For the text-containing cell, return its midpoint in (X, Y) coordinate format. 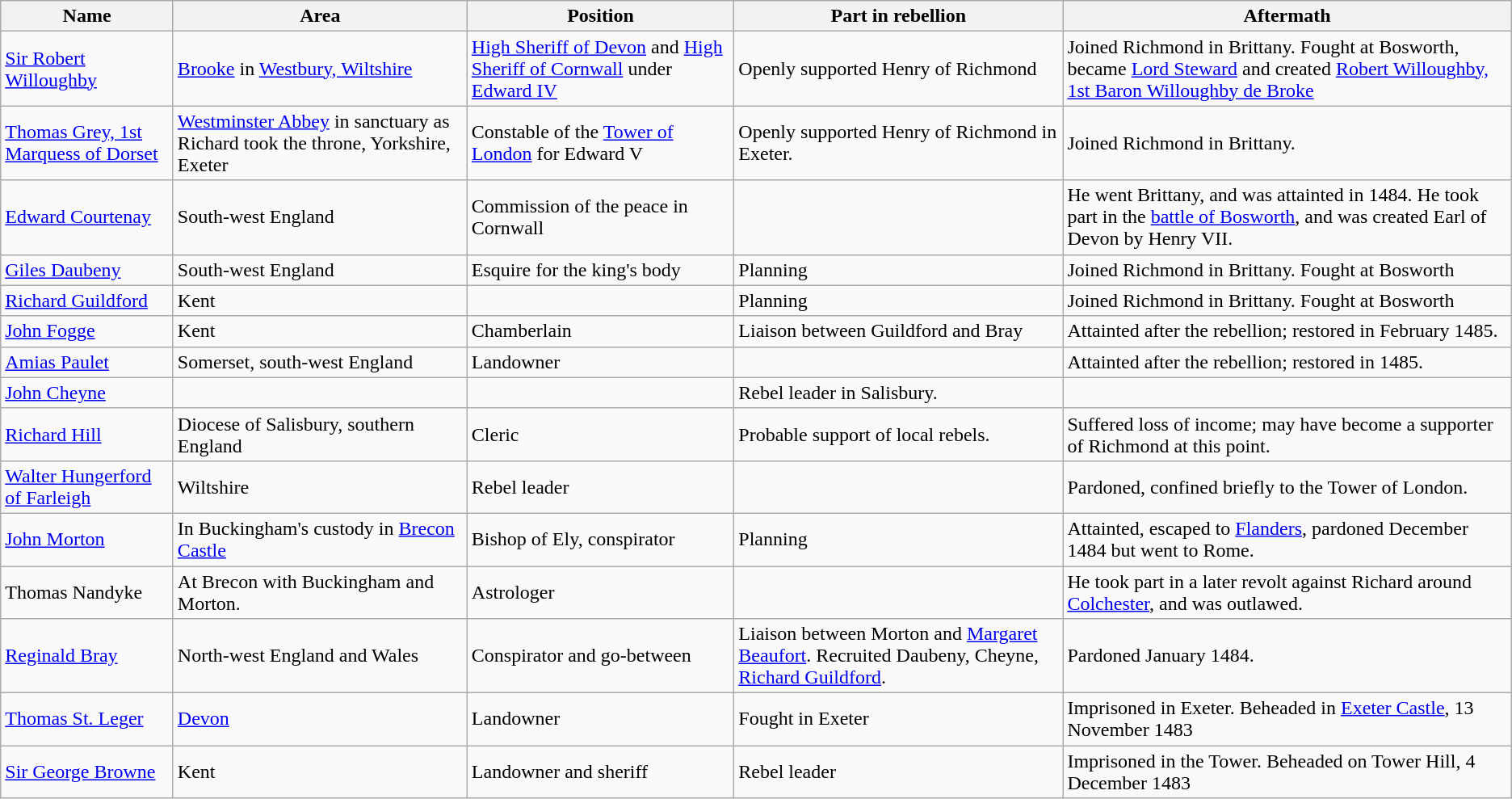
Sir Robert Willoughby (87, 69)
Part in rebellion (898, 16)
Pardoned, confined briefly to the Tower of London. (1287, 486)
Joined Richmond in Brittany. Fought at Bosworth, became Lord Steward and created Robert Willoughby, 1st Baron Willoughby de Broke (1287, 69)
Suffered loss of income; may have become a supporter of Richmond at this point. (1287, 435)
Thomas Grey, 1st Marquess of Dorset (87, 143)
He took part in a later revolt against Richard around Colchester, and was outlawed. (1287, 591)
Chamberlain (600, 331)
Liaison between Guildford and Bray (898, 331)
Commission of the peace in Cornwall (600, 217)
John Morton (87, 540)
North-west England and Wales (320, 656)
In Buckingham's custody in Brecon Castle (320, 540)
Westminster Abbey in sanctuary as Richard took the throne, Yorkshire, Exeter (320, 143)
High Sheriff of Devon and High Sheriff of Cornwall under Edward IV (600, 69)
Thomas St. Leger (87, 719)
Imprisoned in the Tower. Beheaded on Tower Hill, 4 December 1483 (1287, 772)
Diocese of Salisbury, southern England (320, 435)
Attainted after the rebellion; restored in 1485. (1287, 362)
Aftermath (1287, 16)
Wiltshire (320, 486)
Area (320, 16)
Cleric (600, 435)
Attainted, escaped to Flanders, pardoned December 1484 but went to Rome. (1287, 540)
Thomas Nandyke (87, 591)
Joined Richmond in Brittany. (1287, 143)
Astrologer (600, 591)
Edward Courtenay (87, 217)
Liaison between Morton and Margaret Beaufort. Recruited Daubeny, Cheyne, Richard Guildford. (898, 656)
John Fogge (87, 331)
Name (87, 16)
Imprisoned in Exeter. Beheaded in Exeter Castle, 13 November 1483 (1287, 719)
Somerset, south-west England (320, 362)
Devon (320, 719)
Amias Paulet (87, 362)
Brooke in Westbury, Wiltshire (320, 69)
Rebel leader in Salisbury. (898, 393)
Walter Hungerford of Farleigh (87, 486)
Sir George Browne (87, 772)
John Cheyne (87, 393)
He went Brittany, and was attainted in 1484. He took part in the battle of Bosworth, and was created Earl of Devon by Henry VII. (1287, 217)
Fought in Exeter (898, 719)
Pardoned January 1484. (1287, 656)
Reginald Bray (87, 656)
Openly supported Henry of Richmond (898, 69)
Giles Daubeny (87, 270)
Richard Hill (87, 435)
Landowner and sheriff (600, 772)
Richard Guildford (87, 301)
At Brecon with Buckingham and Morton. (320, 591)
Bishop of Ely, conspirator (600, 540)
Openly supported Henry of Richmond in Exeter. (898, 143)
Probable support of local rebels. (898, 435)
Constable of the Tower of London for Edward V (600, 143)
Position (600, 16)
Conspirator and go-between (600, 656)
Esquire for the king's body (600, 270)
Attainted after the rebellion; restored in February 1485. (1287, 331)
